Output the (X, Y) coordinate of the center of the cell containing the given text.  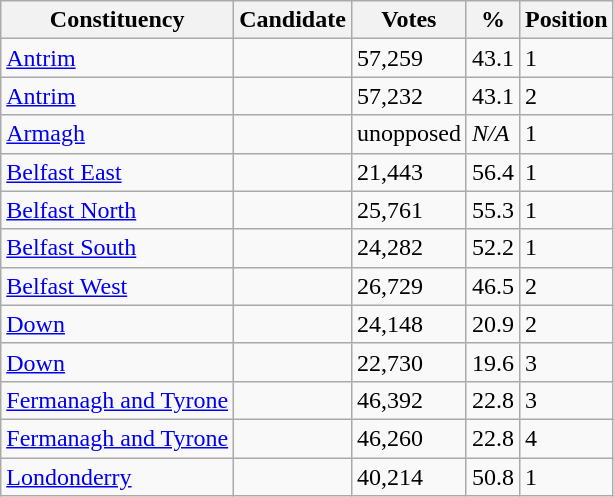
25,761 (408, 210)
24,148 (408, 324)
26,729 (408, 286)
Armagh (118, 134)
unopposed (408, 134)
57,232 (408, 96)
Belfast East (118, 172)
Belfast North (118, 210)
% (492, 20)
22,730 (408, 362)
Belfast West (118, 286)
24,282 (408, 248)
20.9 (492, 324)
4 (566, 438)
Belfast South (118, 248)
57,259 (408, 58)
N/A (492, 134)
21,443 (408, 172)
Londonderry (118, 477)
52.2 (492, 248)
56.4 (492, 172)
55.3 (492, 210)
Candidate (293, 20)
46.5 (492, 286)
40,214 (408, 477)
19.6 (492, 362)
Votes (408, 20)
46,260 (408, 438)
46,392 (408, 400)
Constituency (118, 20)
50.8 (492, 477)
Position (566, 20)
